Extract the [x, y] coordinate from the center of the cell holding the provided text.  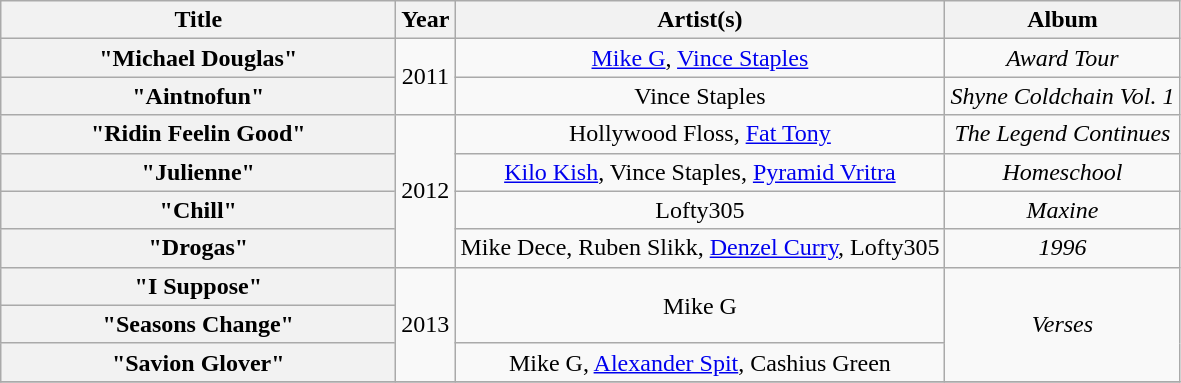
Album [1062, 20]
2013 [426, 324]
Mike G, Alexander Spit, Cashius Green [700, 362]
"I Suppose" [198, 286]
2011 [426, 77]
"Drogas" [198, 248]
"Ridin Feelin Good" [198, 134]
Artist(s) [700, 20]
"Savion Glover" [198, 362]
Kilo Kish, Vince Staples, Pyramid Vritra [700, 172]
Mike G [700, 305]
The Legend Continues [1062, 134]
"Aintnofun" [198, 96]
Year [426, 20]
"Julienne" [198, 172]
"Seasons Change" [198, 324]
Maxine [1062, 210]
Mike Dece, Ruben Slikk, Denzel Curry, Lofty305 [700, 248]
Vince Staples [700, 96]
"Chill" [198, 210]
1996 [1062, 248]
Hollywood Floss, Fat Tony [700, 134]
Mike G, Vince Staples [700, 58]
Verses [1062, 324]
Homeschool [1062, 172]
"Michael Douglas" [198, 58]
Title [198, 20]
Shyne Coldchain Vol. 1 [1062, 96]
2012 [426, 191]
Lofty305 [700, 210]
Award Tour [1062, 58]
